Capture the cell that displays the provided text and extract its (x, y) central coordinate. 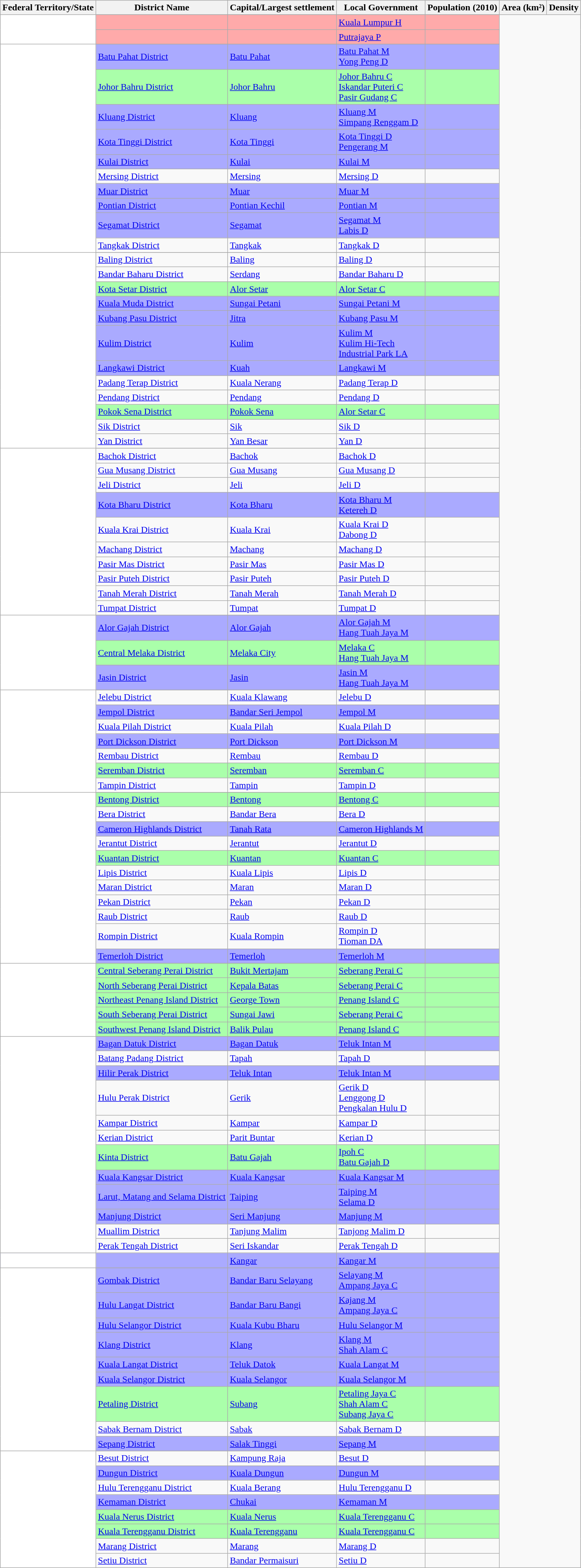
Kerian District (162, 1137)
Bachok D (381, 456)
Batu Pahat (282, 57)
Sik D (381, 426)
Kuala Nerus District (162, 1517)
Jeli District (162, 485)
Bentong C (381, 800)
Alor Gajah (282, 628)
Kota Tinggi (282, 142)
Cameron Highlands M (381, 829)
Kuala Pilah District (162, 726)
Pokok Sena (282, 412)
Kampung Raja (282, 1458)
Kajang MAmpang Jaya C (381, 1305)
Temerloh M (381, 956)
Raub (282, 916)
Pokok Sena District (162, 412)
Machang District (162, 550)
Kota Setar District (162, 289)
Federal Territory/State (48, 8)
Machang (282, 550)
Sabak Bernam D (381, 1429)
Capital/Largest settlement (282, 8)
Kinta District (162, 1157)
Gua Musang (282, 470)
Tapah D (381, 1058)
Taiping (282, 1197)
Yan Besar (282, 441)
Central Seberang Perai District (162, 971)
Sik District (162, 426)
Alor Setar (282, 289)
Kuantan (282, 858)
Teluk Intan (282, 1073)
Southwest Penang Island District (162, 1029)
Selayang MAmpang Jaya C (381, 1280)
Sepang M (381, 1444)
Bachok District (162, 456)
Manjung District (162, 1216)
Hulu Langat District (162, 1305)
District Name (162, 8)
Rembau D (381, 756)
Tangkak (282, 245)
Pendang D (381, 397)
Jeli (282, 485)
Rompin DTioman DA (381, 936)
Kuala Krai District (162, 530)
Machang D (381, 550)
Tanah Merah District (162, 593)
Marang (282, 1546)
Kuala Dungun (282, 1473)
Population (2010) (462, 8)
Lipis District (162, 873)
Kuala Pilah (282, 726)
Petaling Jaya CShah Alam CSubang Jaya C (381, 1404)
Pekan District (162, 902)
George Town (282, 1000)
Melaka CHang Tuah Jaya M (381, 652)
Kulai M (381, 162)
Langkawi M (381, 368)
Klang MShah Alam C (381, 1345)
Kuantan C (381, 858)
Jasin (282, 678)
Tapah (282, 1058)
Batu Pahat District (162, 57)
Kuala Rompin (282, 936)
Kluang (282, 117)
Bagan Datuk District (162, 1044)
Kampar District (162, 1123)
Bera District (162, 814)
Kluang MSimpang Renggam D (381, 117)
Parit Buntar (282, 1137)
Seri Manjung (282, 1216)
Sungai Petani (282, 304)
Kuala Kangsar M (381, 1177)
Kuala Lipis (282, 873)
Muar M (381, 191)
Jelebu D (381, 697)
Jeli D (381, 485)
Kemaman M (381, 1502)
Bagan Datuk (282, 1044)
Muallim District (162, 1231)
Kuala Kangsar (282, 1177)
Batu Pahat MYong Peng D (381, 57)
Kuala Kubu Bharu (282, 1325)
Manjung M (381, 1216)
Pendang District (162, 397)
Tanah Merah (282, 593)
Rembau District (162, 756)
Pekan (282, 902)
Tumpat D (381, 608)
Pontian M (381, 205)
Kuala Langat M (381, 1365)
Tumpat District (162, 608)
Port Dickson (282, 741)
Bentong District (162, 800)
Kuala Nerang (282, 383)
Petaling District (162, 1404)
Tampin (282, 785)
Salak Tinggi (282, 1444)
Kuala Krai (282, 530)
Sabak (282, 1429)
Temerloh District (162, 956)
Yan District (162, 441)
Kuala Nerus (282, 1517)
Hulu Terengganu District (162, 1487)
Hulu Selangor District (162, 1325)
Segamat (282, 225)
Perak Tengah District (162, 1246)
Jempol M (381, 712)
Kubang Pasu District (162, 318)
Serdang (282, 274)
Tanah Merah D (381, 593)
Perak Tengah D (381, 1246)
Baling District (162, 260)
Chukai (282, 1502)
Kota Bharu (282, 504)
Temerloh (282, 956)
Kota Tinggi DPengerang M (381, 142)
Putrajaya P (381, 37)
Dungun District (162, 1473)
Kuala Langat District (162, 1365)
Kepala Batas (282, 985)
Tanjung Malim (282, 1231)
Pasir Mas D (381, 564)
Gua Musang District (162, 470)
Port Dickson M (381, 741)
Raub D (381, 916)
Dungun M (381, 1473)
Johor Bahru District (162, 87)
Kuala Krai DDabong D (381, 530)
Bandar Baru Bangi (282, 1305)
Gerik (282, 1098)
Bandar Seri Jempol (282, 712)
Subang (282, 1404)
Mersing (282, 176)
Kemaman District (162, 1502)
Alor Gajah MHang Tuah Jaya M (381, 628)
Ipoh CBatu Gajah D (381, 1157)
Northeast Penang Island District (162, 1000)
Tampin D (381, 785)
Tumpat (282, 608)
Jerantut District (162, 843)
Balik Pulau (282, 1029)
Jasin MHang Tuah Jaya M (381, 678)
Pasir Mas (282, 564)
Batu Gajah (282, 1157)
Hulu Selangor M (381, 1325)
Kampar (282, 1123)
Sabak Bernam District (162, 1429)
Pasir Puteh D (381, 579)
Langkawi District (162, 368)
Rembau (282, 756)
Alor Gajah District (162, 628)
Seremban (282, 770)
Teluk Datok (282, 1365)
Hulu Perak District (162, 1098)
Kluang District (162, 117)
Pontian Kechil (282, 205)
Lipis D (381, 873)
Kulai District (162, 162)
Johor Bahru CIskandar Puteri CPasir Gudang C (381, 87)
Sepang District (162, 1444)
Kampar D (381, 1123)
Johor Bahru (282, 87)
Kuala Lumpur H (381, 22)
Jitra (282, 318)
Kuah (282, 368)
Bukit Mertajam (282, 971)
Muar District (162, 191)
Taiping MSelama D (381, 1197)
Tangkak District (162, 245)
Marang District (162, 1546)
Kuala Muda District (162, 304)
Tampin District (162, 785)
Hilir Perak District (162, 1073)
Besut D (381, 1458)
Kuala Kangsar District (162, 1177)
Jempol District (162, 712)
Jelebu District (162, 697)
Kuala Terengganu District (162, 1531)
Sik (282, 426)
Jasin District (162, 678)
Seremban District (162, 770)
Klang District (162, 1345)
Maran D (381, 887)
Kuala Berang (282, 1487)
Kuala Terengganu (282, 1531)
Padang Terap D (381, 383)
Jerantut (282, 843)
Kuala Klawang (282, 697)
Port Dickson District (162, 741)
Pontian District (162, 205)
South Seberang Perai District (162, 1014)
Sungai Jawi (282, 1014)
Tanah Rata (282, 829)
Bera D (381, 814)
Maran (282, 887)
Area (km²) (523, 8)
Pekan D (381, 902)
Bandar Permaisuri (282, 1560)
Melaka City (282, 652)
Kuala Selangor M (381, 1379)
Baling (282, 260)
Seri Iskandar (282, 1246)
Local Government (381, 8)
Padang Terap District (162, 383)
Central Melaka District (162, 652)
Pasir Mas District (162, 564)
Density (564, 8)
North Seberang Perai District (162, 985)
Mersing District (162, 176)
Rompin District (162, 936)
Kangar (282, 1260)
Kulim (282, 343)
Setiu D (381, 1560)
Setiu District (162, 1560)
Jerantut D (381, 843)
Kota Bharu MKetereh D (381, 504)
Bandar Baharu D (381, 274)
Baling D (381, 260)
Kuala Selangor District (162, 1379)
Sungai Petani M (381, 304)
Tangkak D (381, 245)
Gerik DLenggong DPengkalan Hulu D (381, 1098)
Tanjong Malim D (381, 1231)
Gua Musang D (381, 470)
Pasir Puteh (282, 579)
Segamat MLabis D (381, 225)
Kuala Selangor (282, 1379)
Klang (282, 1345)
Gombak District (162, 1280)
Kerian D (381, 1137)
Larut, Matang and Selama District (162, 1197)
Marang D (381, 1546)
Segamat District (162, 225)
Kulim MKulim Hi-Tech Industrial Park LA (381, 343)
Kota Bharu District (162, 504)
Cameron Highlands District (162, 829)
Bachok (282, 456)
Bandar Baru Selayang (282, 1280)
Kangar M (381, 1260)
Muar (282, 191)
Kota Tinggi District (162, 142)
Bentong (282, 800)
Maran District (162, 887)
Kubang Pasu M (381, 318)
Kuantan District (162, 858)
Raub District (162, 916)
Bandar Baharu District (162, 274)
Batang Padang District (162, 1058)
Seremban C (381, 770)
Hulu Terengganu D (381, 1487)
Besut District (162, 1458)
Pasir Puteh District (162, 579)
Kulai (282, 162)
Pendang (282, 397)
Yan D (381, 441)
Mersing D (381, 176)
Kulim District (162, 343)
Bandar Bera (282, 814)
Kuala Pilah D (381, 726)
